Scan for the cell matching the given text and deliver its (x, y) coordinate at center. 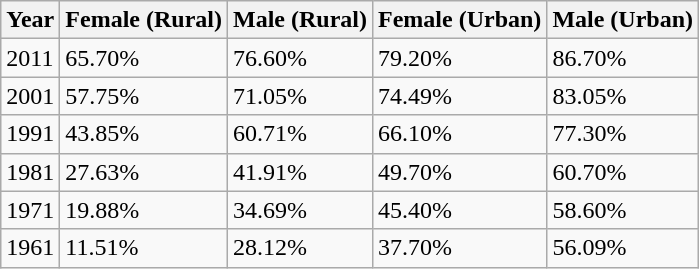
Year (30, 20)
1991 (30, 134)
57.75% (144, 96)
27.63% (144, 172)
28.12% (300, 248)
41.91% (300, 172)
43.85% (144, 134)
45.40% (460, 210)
Male (Urban) (623, 20)
83.05% (623, 96)
19.88% (144, 210)
Female (Urban) (460, 20)
58.60% (623, 210)
1981 (30, 172)
Male (Rural) (300, 20)
37.70% (460, 248)
1971 (30, 210)
77.30% (623, 134)
74.49% (460, 96)
2001 (30, 96)
86.70% (623, 58)
34.69% (300, 210)
11.51% (144, 248)
2011 (30, 58)
79.20% (460, 58)
49.70% (460, 172)
66.10% (460, 134)
76.60% (300, 58)
Female (Rural) (144, 20)
56.09% (623, 248)
65.70% (144, 58)
60.71% (300, 134)
60.70% (623, 172)
1961 (30, 248)
71.05% (300, 96)
